Output the (X, Y) coordinate of the center of the cell containing the given text.  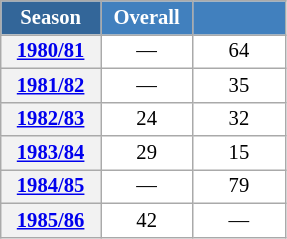
Season (51, 17)
1985/86 (51, 220)
1981/82 (51, 85)
24 (146, 119)
32 (239, 119)
1983/84 (51, 153)
15 (239, 153)
64 (239, 51)
42 (146, 220)
35 (239, 85)
1980/81 (51, 51)
Overall (146, 17)
79 (239, 186)
1984/85 (51, 186)
29 (146, 153)
1982/83 (51, 119)
